Provide the [x, y] coordinate of the cell's center where the given text is located.  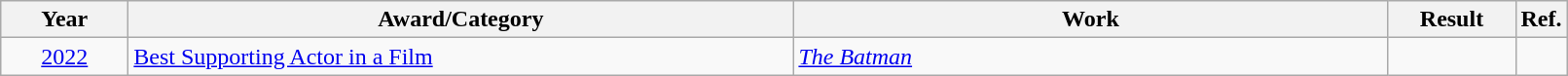
Result [1452, 19]
2022 [64, 57]
Work [1090, 19]
Award/Category [461, 19]
Best Supporting Actor in a Film [461, 57]
The Batman [1090, 57]
Ref. [1542, 19]
Year [64, 19]
